Scan for the cell matching the given text and deliver its (x, y) coordinate at center. 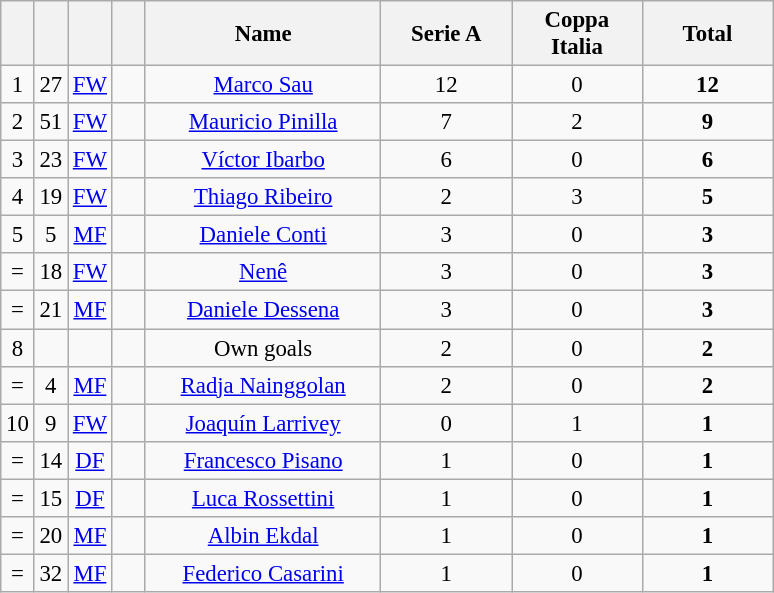
Francesco Pisano (263, 460)
Marco Sau (263, 85)
Name (263, 34)
14 (50, 460)
10 (18, 423)
7 (446, 122)
Mauricio Pinilla (263, 122)
23 (50, 160)
Daniele Dessena (263, 310)
32 (50, 573)
Coppa Italia (578, 34)
27 (50, 85)
Radja Nainggolan (263, 385)
21 (50, 310)
Federico Casarini (263, 573)
Serie A (446, 34)
Joaquín Larrivey (263, 423)
Luca Rossettini (263, 498)
Thiago Ribeiro (263, 197)
Own goals (263, 348)
8 (18, 348)
Víctor Ibarbo (263, 160)
15 (50, 498)
Total (708, 34)
Albin Ekdal (263, 536)
51 (50, 122)
19 (50, 197)
Daniele Conti (263, 235)
18 (50, 273)
20 (50, 536)
Nenê (263, 273)
